From the cell containing the given text, extract its center point as [X, Y] coordinate. 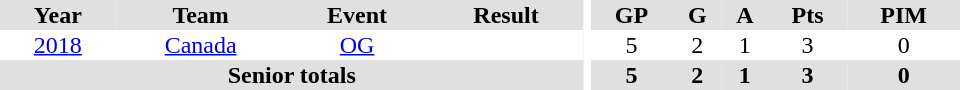
OG [358, 45]
PIM [904, 15]
2018 [58, 45]
G [698, 15]
Senior totals [292, 75]
Year [58, 15]
Team [201, 15]
Result [506, 15]
Canada [201, 45]
Pts [808, 15]
GP [631, 15]
Event [358, 15]
A [745, 15]
